Return [X, Y] of the center of cell containing provided text 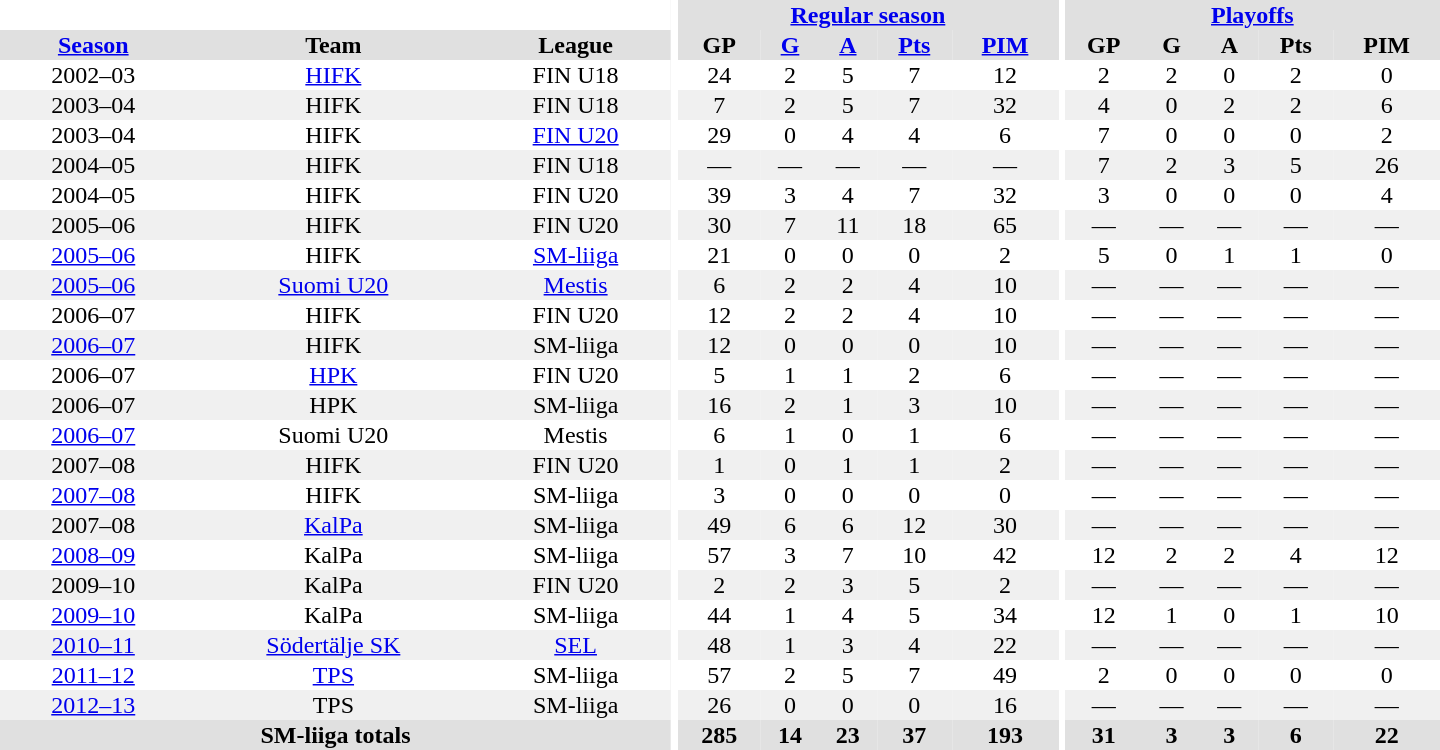
29 [719, 135]
285 [719, 735]
193 [1005, 735]
31 [1104, 735]
Playoffs [1252, 15]
48 [719, 645]
37 [914, 735]
2008–09 [94, 555]
Södertälje SK [334, 645]
44 [719, 615]
24 [719, 75]
Regular season [868, 15]
14 [790, 735]
42 [1005, 555]
18 [914, 225]
23 [848, 735]
34 [1005, 615]
2012–13 [94, 705]
League [576, 45]
Team [334, 45]
65 [1005, 225]
Season [94, 45]
21 [719, 255]
2010–11 [94, 645]
39 [719, 195]
SM-liiga totals [336, 735]
2002–03 [94, 75]
SEL [576, 645]
11 [848, 225]
2011–12 [94, 675]
